Detect which cell encompasses the target text, then output its [X, Y] center coordinate. 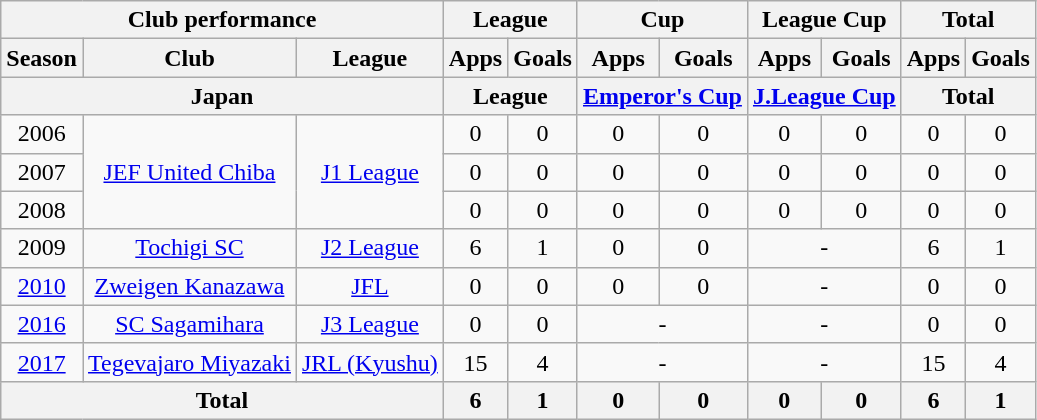
Emperor's Cup [662, 96]
Zweigen Kanazawa [189, 286]
J3 League [370, 324]
League Cup [824, 20]
Club performance [222, 20]
JFL [370, 286]
Season [42, 58]
2007 [42, 172]
Tochigi SC [189, 248]
2008 [42, 210]
J.League Cup [824, 96]
2010 [42, 286]
2017 [42, 362]
2016 [42, 324]
Club [189, 58]
SC Sagamihara [189, 324]
J2 League [370, 248]
Tegevajaro Miyazaki [189, 362]
JRL (Kyushu) [370, 362]
Japan [222, 96]
2009 [42, 248]
JEF United Chiba [189, 172]
J1 League [370, 172]
Cup [662, 20]
2006 [42, 134]
